Capture the cell that displays the provided text and extract its [x, y] central coordinate. 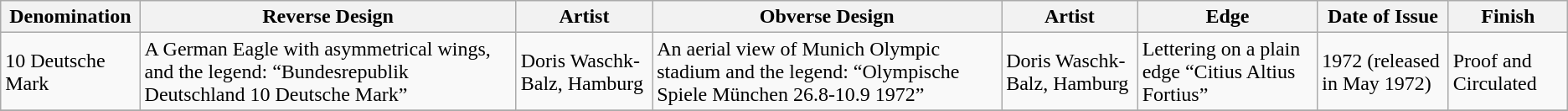
Denomination [70, 17]
A German Eagle with asymmetrical wings, and the legend: “Bundesrepublik Deutschland 10 Deutsche Mark” [328, 71]
Proof and Circulated [1508, 71]
Lettering on a plain edge “Citius Altius Fortius” [1228, 71]
An aerial view of Munich Olympic stadium and the legend: “Olympische Spiele München 26.8-10.9 1972” [828, 71]
10 Deutsche Mark [70, 71]
Obverse Design [828, 17]
Finish [1508, 17]
Edge [1228, 17]
1972 (released in May 1972) [1384, 71]
Reverse Design [328, 17]
Date of Issue [1384, 17]
